Return (X, Y) of the center of cell containing provided text 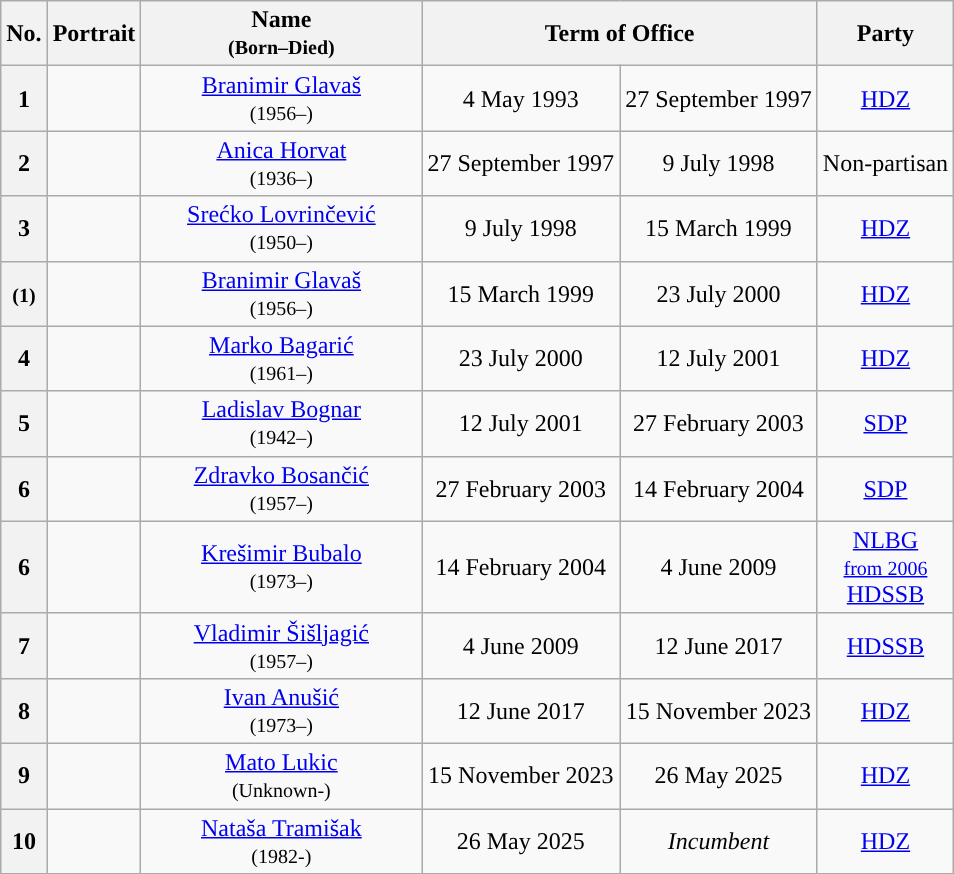
Ivan Anušić(1973–) (282, 710)
3 (24, 228)
10 (24, 840)
Incumbent (719, 840)
Party (885, 34)
Ladislav Bognar(1942–) (282, 424)
9 (24, 776)
Name(Born–Died) (282, 34)
8 (24, 710)
Non-partisan (885, 164)
(1) (24, 294)
Vladimir Šišljagić(1957–) (282, 646)
2 (24, 164)
Term of Office (620, 34)
5 (24, 424)
Mato Lukic(Unknown-) (282, 776)
7 (24, 646)
Krešimir Bubalo(1973–) (282, 567)
Zdravko Bosančić(1957–) (282, 488)
Srećko Lovrinčević(1950–) (282, 228)
4 (24, 358)
Marko Bagarić(1961–) (282, 358)
Portrait (94, 34)
HDSSB (885, 646)
Nataša Tramišak(1982-) (282, 840)
4 May 1993 (521, 98)
No. (24, 34)
NLBGfrom 2006HDSSB (885, 567)
Anica Horvat(1936–) (282, 164)
1 (24, 98)
